Identify which cell holds the provided text, then report its [X, Y] central coordinate. 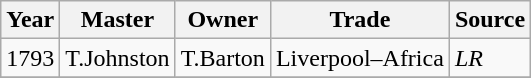
1793 [30, 58]
Master [118, 20]
T.Johnston [118, 58]
T.Barton [222, 58]
Liverpool–Africa [360, 58]
Owner [222, 20]
Year [30, 20]
Trade [360, 20]
LR [490, 58]
Source [490, 20]
